Return the [X, Y] coordinate for the center point of the cell that contains the specified text.  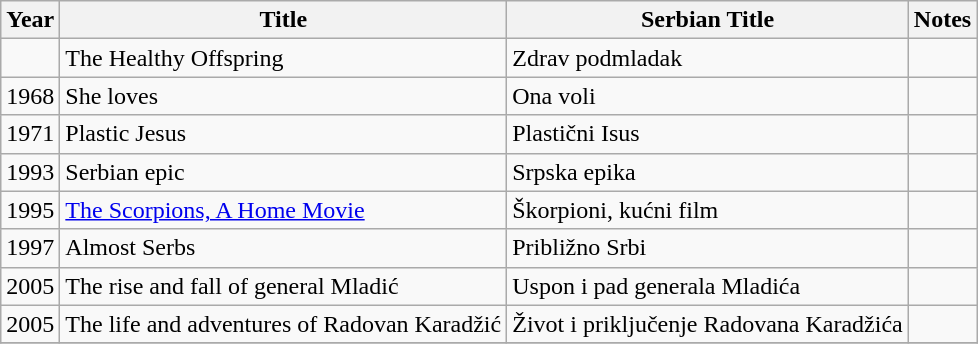
1993 [30, 172]
1997 [30, 248]
Srpska epika [708, 172]
1968 [30, 96]
Plastic Jesus [284, 134]
The rise and fall of general Mladić [284, 286]
Ona voli [708, 96]
The life and adventures of Radovan Karadžić [284, 324]
Uspon i pad generala Mladića [708, 286]
Škorpioni, kućni film [708, 210]
Almost Serbs [284, 248]
Život i priključenje Radovana Karadžića [708, 324]
1971 [30, 134]
Plastični Isus [708, 134]
Zdrav podmladak [708, 58]
Serbian Title [708, 20]
The Healthy Offspring [284, 58]
Serbian epic [284, 172]
Približno Srbi [708, 248]
Title [284, 20]
1995 [30, 210]
Year [30, 20]
The Scorpions, A Home Movie [284, 210]
Notes [942, 20]
She loves [284, 96]
